Identify which cell holds the provided text, then report its [X, Y] central coordinate. 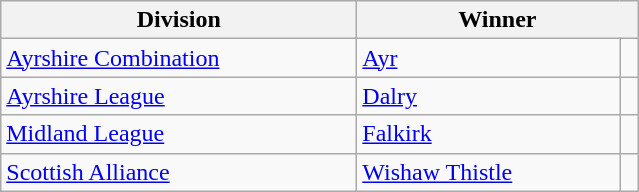
Winner [498, 20]
Division [179, 20]
Midland League [179, 134]
Falkirk [488, 134]
Ayr [488, 58]
Wishaw Thistle [488, 172]
Ayrshire League [179, 96]
Scottish Alliance [179, 172]
Ayrshire Combination [179, 58]
Dalry [488, 96]
